Determine the (x, y) coordinate at the center of the cell enclosing the given text.  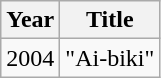
2004 (30, 58)
"Ai-biki" (110, 58)
Year (30, 20)
Title (110, 20)
